Extract the (X, Y) coordinate from the center of the cell holding the provided text.  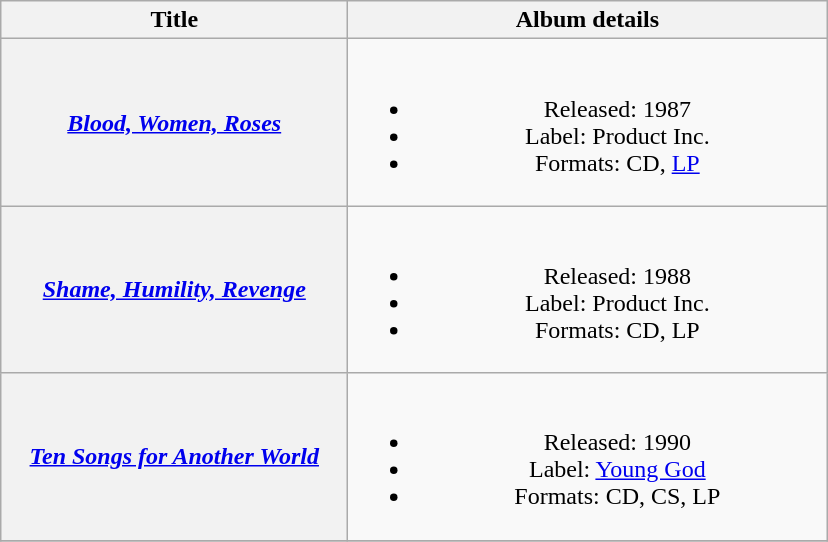
Title (174, 20)
Released: 1987Label: Product Inc.Formats: CD, LP (588, 122)
Blood, Women, Roses (174, 122)
Shame, Humility, Revenge (174, 290)
Album details (588, 20)
Released: 1990Label: Young GodFormats: CD, CS, LP (588, 456)
Ten Songs for Another World (174, 456)
Released: 1988Label: Product Inc.Formats: CD, LP (588, 290)
